Return [x, y] of the center of cell containing provided text 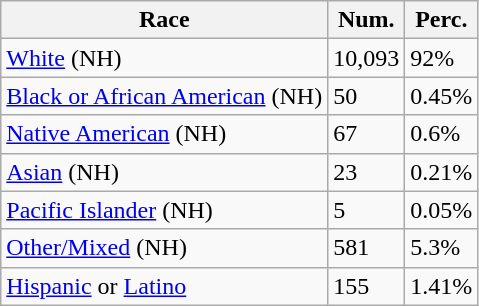
Perc. [442, 20]
50 [366, 96]
Num. [366, 20]
581 [366, 248]
5.3% [442, 248]
5 [366, 210]
Native American (NH) [164, 134]
Black or African American (NH) [164, 96]
10,093 [366, 58]
0.05% [442, 210]
Race [164, 20]
92% [442, 58]
23 [366, 172]
67 [366, 134]
0.6% [442, 134]
Pacific Islander (NH) [164, 210]
1.41% [442, 286]
0.21% [442, 172]
155 [366, 286]
Other/Mixed (NH) [164, 248]
White (NH) [164, 58]
Asian (NH) [164, 172]
Hispanic or Latino [164, 286]
0.45% [442, 96]
